Detect which cell encompasses the target text, then output its (X, Y) center coordinate. 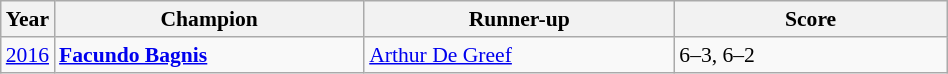
6–3, 6–2 (810, 55)
Runner-up (519, 19)
Arthur De Greef (519, 55)
2016 (28, 55)
Facundo Bagnis (209, 55)
Score (810, 19)
Year (28, 19)
Champion (209, 19)
